Return the [x, y] coordinate for the center point of the cell that contains the specified text.  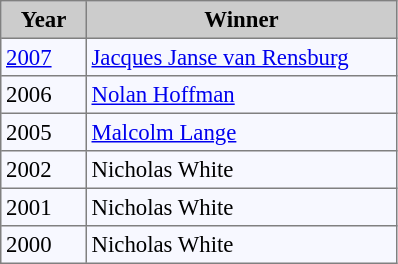
Nolan Hoffman [241, 95]
Winner [241, 20]
Year [44, 20]
2002 [44, 170]
2001 [44, 207]
2000 [44, 245]
2007 [44, 57]
Malcolm Lange [241, 132]
2005 [44, 132]
Jacques Janse van Rensburg [241, 57]
2006 [44, 95]
